Return (x, y) of the center of cell containing provided text 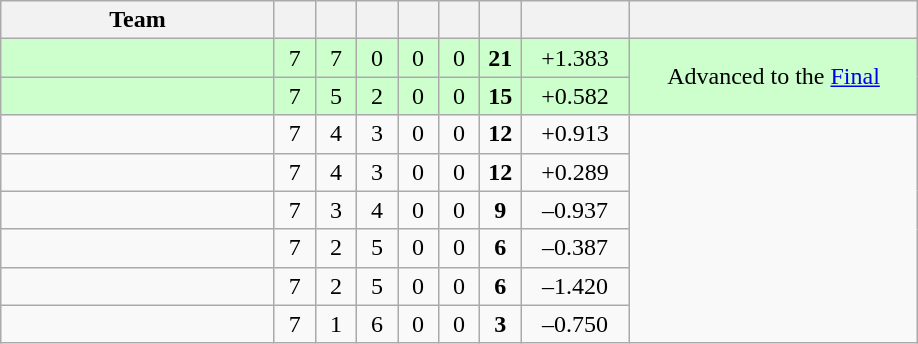
–1.420 (576, 286)
Team (138, 20)
+1.383 (576, 58)
+0.913 (576, 134)
21 (500, 58)
1 (336, 324)
Advanced to the Final (774, 77)
15 (500, 96)
9 (500, 210)
+0.289 (576, 172)
–0.937 (576, 210)
–0.387 (576, 248)
–0.750 (576, 324)
+0.582 (576, 96)
